Output the [X, Y] coordinate of the center of the cell containing the given text.  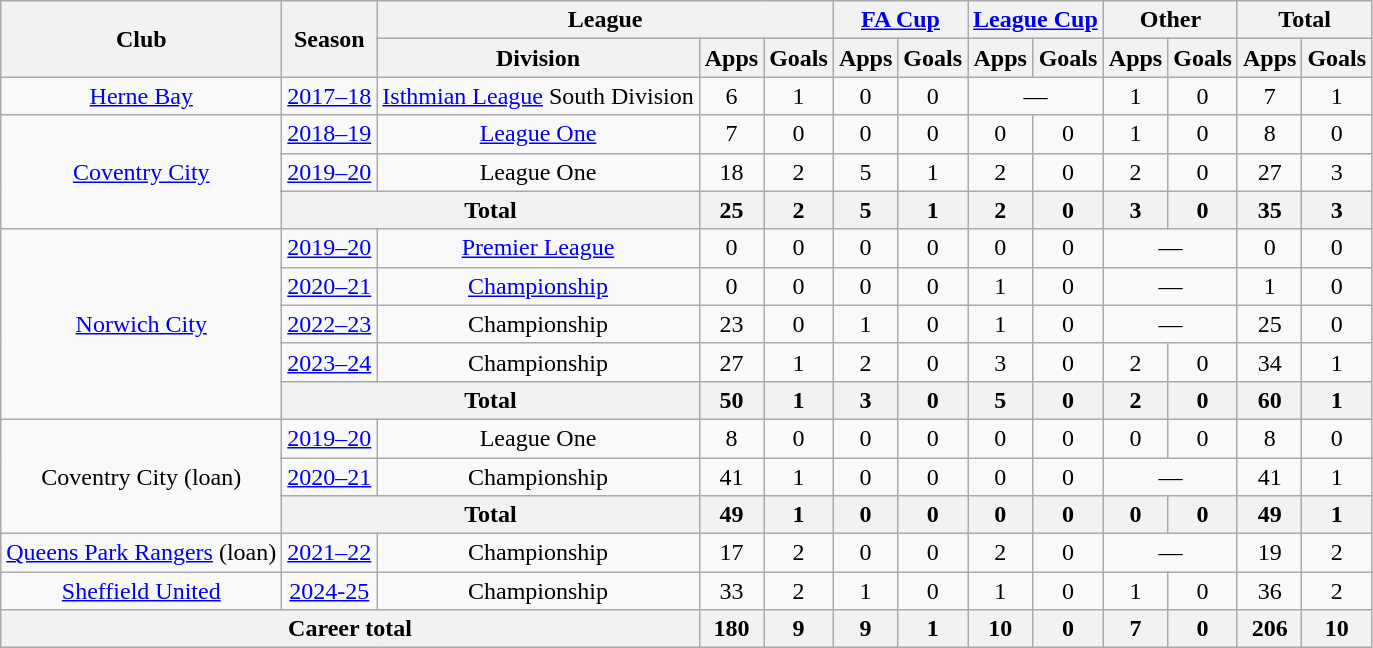
2024-25 [330, 591]
206 [1269, 629]
19 [1269, 553]
17 [731, 553]
60 [1269, 400]
2018–19 [330, 134]
League [606, 20]
33 [731, 591]
Coventry City [142, 172]
Other [1170, 20]
Coventry City (loan) [142, 476]
Herne Bay [142, 96]
50 [731, 400]
Club [142, 39]
Isthmian League South Division [538, 96]
180 [731, 629]
Career total [350, 629]
2021–22 [330, 553]
Premier League [538, 248]
Division [538, 58]
Norwich City [142, 324]
34 [1269, 362]
League Cup [1036, 20]
FA Cup [900, 20]
Sheffield United [142, 591]
2023–24 [330, 362]
Season [330, 39]
35 [1269, 210]
6 [731, 96]
36 [1269, 591]
2017–18 [330, 96]
18 [731, 172]
Queens Park Rangers (loan) [142, 553]
2022–23 [330, 324]
23 [731, 324]
